Detect which cell encompasses the target text, then output its [X, Y] center coordinate. 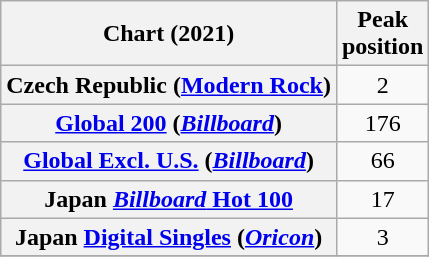
Global 200 (Billboard) [169, 123]
3 [382, 237]
Japan Digital Singles (Oricon) [169, 237]
Czech Republic (Modern Rock) [169, 85]
66 [382, 161]
17 [382, 199]
Japan Billboard Hot 100 [169, 199]
Chart (2021) [169, 34]
Peak position [382, 34]
2 [382, 85]
176 [382, 123]
Global Excl. U.S. (Billboard) [169, 161]
